Return (x, y) of the center of cell containing provided text 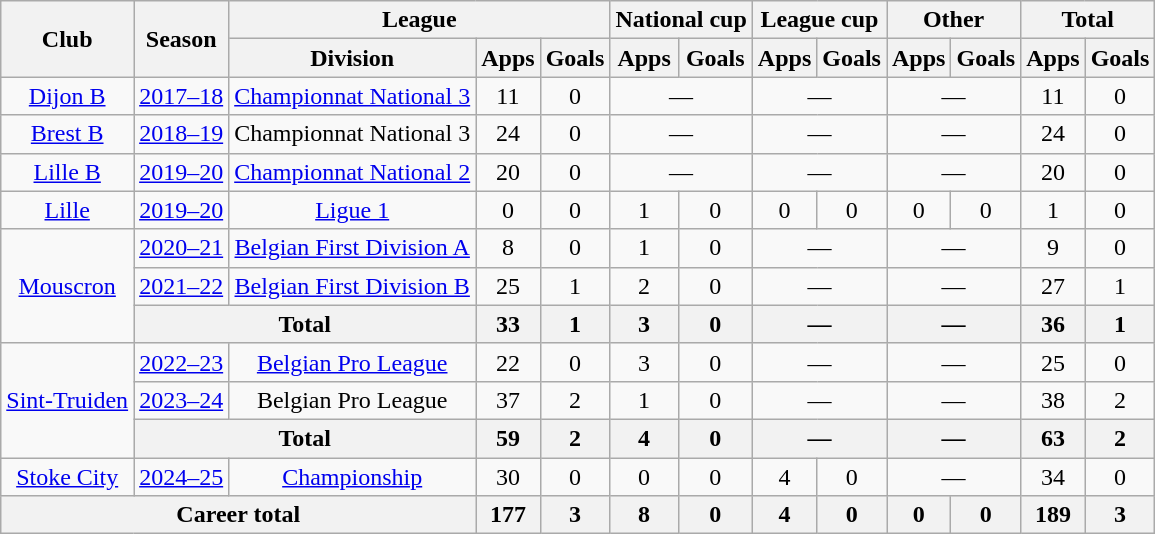
38 (1053, 400)
Dijon B (68, 96)
Club (68, 39)
Career total (238, 515)
27 (1053, 286)
Mouscron (68, 286)
2021–22 (182, 286)
Championnat National 2 (352, 172)
2020–21 (182, 248)
2017–18 (182, 96)
Lille (68, 210)
Lille B (68, 172)
Season (182, 39)
Stoke City (68, 477)
22 (508, 362)
63 (1053, 438)
2024–25 (182, 477)
Belgian First Division B (352, 286)
59 (508, 438)
37 (508, 400)
League cup (819, 20)
Brest B (68, 134)
189 (1053, 515)
36 (1053, 324)
30 (508, 477)
Belgian First Division A (352, 248)
34 (1053, 477)
2018–19 (182, 134)
177 (508, 515)
Division (352, 58)
9 (1053, 248)
2023–24 (182, 400)
33 (508, 324)
Ligue 1 (352, 210)
National cup (681, 20)
Championship (352, 477)
2022–23 (182, 362)
Sint-Truiden (68, 400)
League (420, 20)
Other (953, 20)
